Detect which cell encompasses the target text, then output its [X, Y] center coordinate. 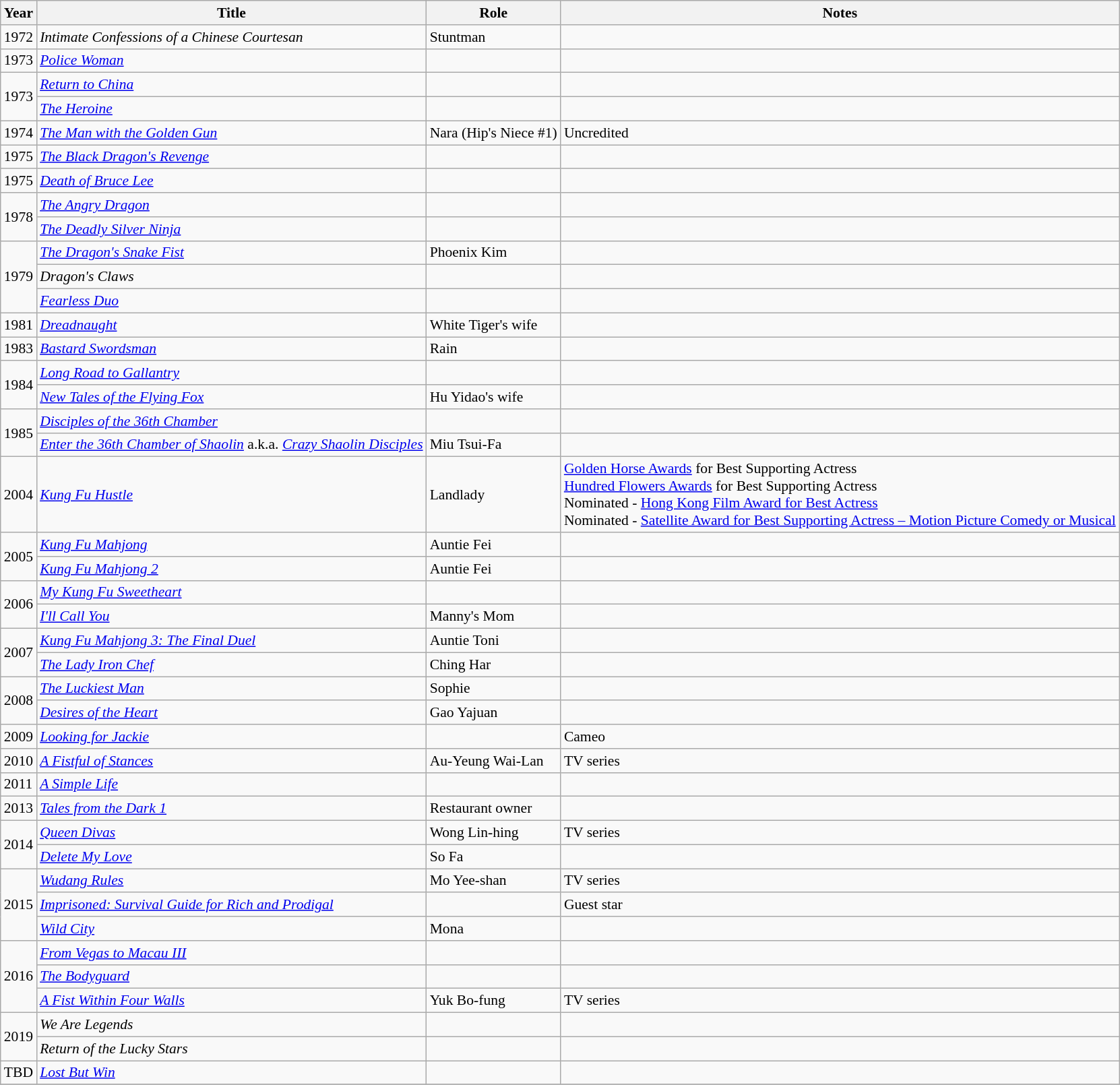
Au-Yeung Wai-Lan [493, 761]
Stuntman [493, 37]
White Tiger's wife [493, 325]
Wong Lin-hing [493, 833]
Queen Divas [232, 833]
Long Road to Gallantry [232, 373]
Death of Bruce Lee [232, 181]
Looking for Jackie [232, 737]
Landlady [493, 495]
Hu Yidao's wife [493, 397]
2014 [19, 845]
2013 [19, 809]
2004 [19, 495]
2009 [19, 737]
Tales from the Dark 1 [232, 809]
Restaurant owner [493, 809]
Desires of the Heart [232, 713]
2005 [19, 557]
A Fist Within Four Walls [232, 1001]
Nara (Hip's Niece #1) [493, 133]
Auntie Toni [493, 641]
Rain [493, 349]
Yuk Bo-fung [493, 1001]
So Fa [493, 857]
The Dragon's Snake Fist [232, 253]
Manny's Mom [493, 617]
The Heroine [232, 109]
Wudang Rules [232, 881]
Kung Fu Mahjong 2 [232, 569]
Intimate Confessions of a Chinese Courtesan [232, 37]
2011 [19, 784]
Gao Yajuan [493, 713]
1979 [19, 276]
Miu Tsui-Fa [493, 445]
Return to China [232, 85]
A Simple Life [232, 784]
2008 [19, 701]
Cameo [840, 737]
We Are Legends [232, 1025]
2016 [19, 977]
Sophie [493, 689]
Guest star [840, 905]
Disciples of the 36th Chamber [232, 421]
Mona [493, 929]
Dragon's Claws [232, 277]
Year [19, 13]
Mo Yee-shan [493, 881]
2006 [19, 604]
Police Woman [232, 61]
Uncredited [840, 133]
2007 [19, 652]
New Tales of the Flying Fox [232, 397]
The Black Dragon's Revenge [232, 157]
1983 [19, 349]
1972 [19, 37]
Delete My Love [232, 857]
Dreadnaught [232, 325]
Bastard Swordsman [232, 349]
The Luckiest Man [232, 689]
Kung Fu Hustle [232, 495]
1984 [19, 385]
Notes [840, 13]
Ching Har [493, 664]
Lost But Win [232, 1073]
Imprisoned: Survival Guide for Rich and Prodigal [232, 905]
TBD [19, 1073]
The Man with the Golden Gun [232, 133]
I'll Call You [232, 617]
Kung Fu Mahjong [232, 545]
Phoenix Kim [493, 253]
The Angry Dragon [232, 205]
2010 [19, 761]
Wild City [232, 929]
The Bodyguard [232, 976]
1981 [19, 325]
1974 [19, 133]
A Fistful of Stances [232, 761]
Title [232, 13]
Role [493, 13]
From Vegas to Macau III [232, 953]
Return of the Lucky Stars [232, 1049]
My Kung Fu Sweetheart [232, 592]
2015 [19, 904]
1985 [19, 433]
Enter the 36th Chamber of Shaolin a.k.a. Crazy Shaolin Disciples [232, 445]
Fearless Duo [232, 301]
The Deadly Silver Ninja [232, 229]
2019 [19, 1036]
The Lady Iron Chef [232, 664]
1978 [19, 217]
Kung Fu Mahjong 3: The Final Duel [232, 641]
